Locate the cell with the specified text and output its [X, Y] center coordinate. 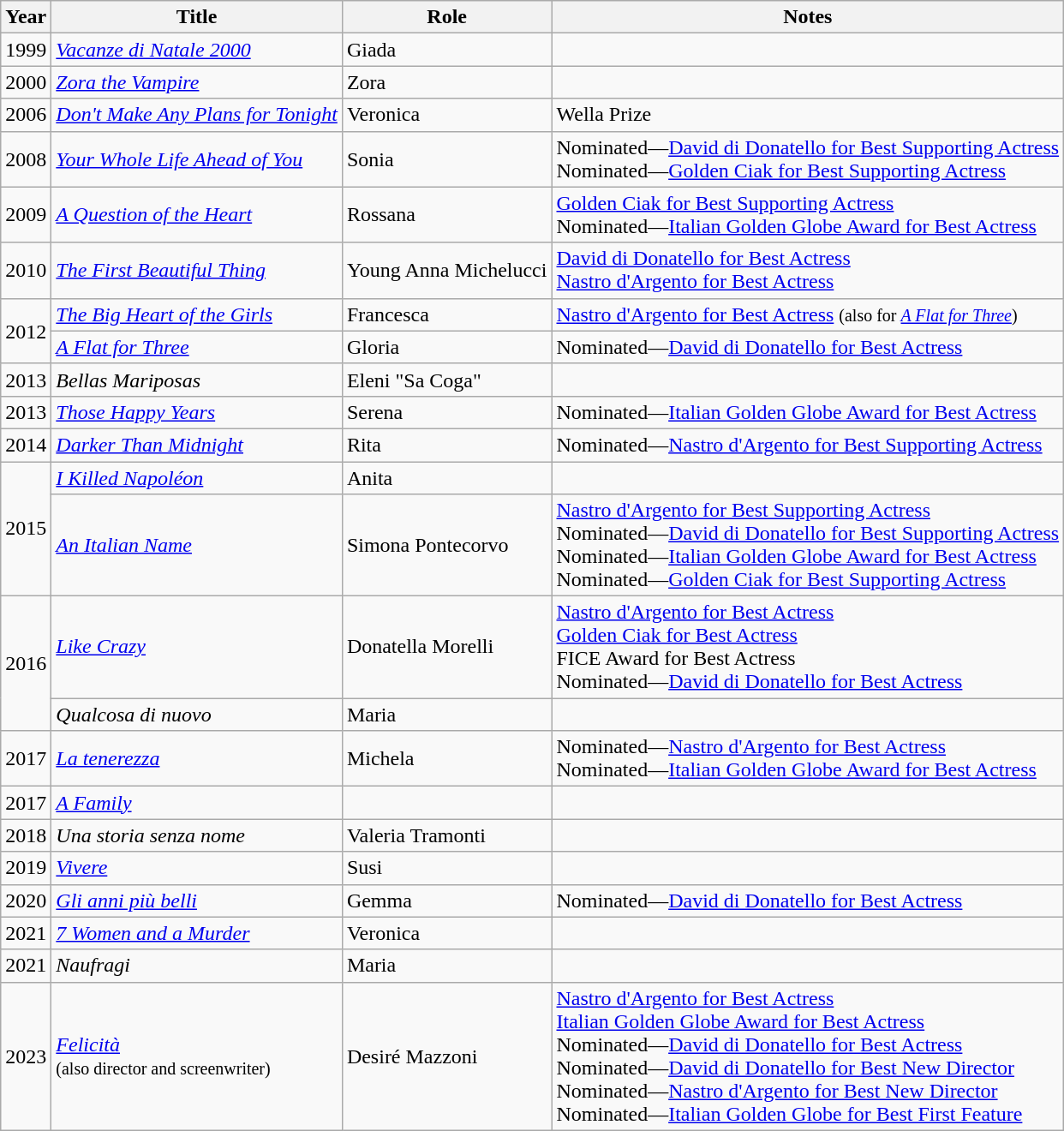
Golden Ciak for Best Supporting ActressNominated—Italian Golden Globe Award for Best Actress [808, 214]
Valeria Tramonti [447, 835]
Eleni "Sa Coga" [447, 380]
David di Donatello for Best ActressNastro d'Argento for Best Actress [808, 271]
Role [447, 17]
2009 [26, 214]
La tenerezza [197, 759]
Your Whole Life Ahead of You [197, 159]
Nastro d'Argento for Best ActressGolden Ciak for Best ActressFICE Award for Best ActressNominated—David di Donatello for Best Actress [808, 648]
The First Beautiful Thing [197, 271]
Rossana [447, 214]
Francesca [447, 314]
Naufragi [197, 966]
Nominated—Nastro d'Argento for Best Supporting Actress [808, 445]
Simona Pontecorvo [447, 545]
Those Happy Years [197, 412]
The Big Heart of the Girls [197, 314]
2014 [26, 445]
Zora [447, 82]
2010 [26, 271]
2018 [26, 835]
Gloria [447, 347]
Nastro d'Argento for Best Actress (also for A Flat for Three) [808, 314]
I Killed Napoléon [197, 477]
Una storia senza nome [197, 835]
Giada [447, 50]
Wella Prize [808, 115]
2020 [26, 901]
Michela [447, 759]
Gli anni più belli [197, 901]
Desiré Mazzoni [447, 1056]
Like Crazy [197, 648]
Felicità (also director and screenwriter) [197, 1056]
2006 [26, 115]
Qualcosa di nuovo [197, 715]
Vivere [197, 868]
An Italian Name [197, 545]
Susi [447, 868]
A Question of the Heart [197, 214]
A Family [197, 803]
2012 [26, 331]
Nominated—David di Donatello for Best Supporting ActressNominated—Golden Ciak for Best Supporting Actress [808, 159]
2000 [26, 82]
2023 [26, 1056]
1999 [26, 50]
Gemma [447, 901]
Serena [447, 412]
Young Anna Michelucci [447, 271]
Notes [808, 17]
A Flat for Three [197, 347]
7 Women and a Murder [197, 933]
Donatella Morelli [447, 648]
Year [26, 17]
Nominated—Nastro d'Argento for Best ActressNominated—Italian Golden Globe Award for Best Actress [808, 759]
Sonia [447, 159]
2015 [26, 528]
Don't Make Any Plans for Tonight [197, 115]
Darker Than Midnight [197, 445]
2016 [26, 663]
Title [197, 17]
2019 [26, 868]
Nominated—Italian Golden Globe Award for Best Actress [808, 412]
Anita [447, 477]
Zora the Vampire [197, 82]
2008 [26, 159]
Bellas Mariposas [197, 380]
Rita [447, 445]
Vacanze di Natale 2000 [197, 50]
